Find where the given text appears and provide that cell's center as [x, y] coordinate. 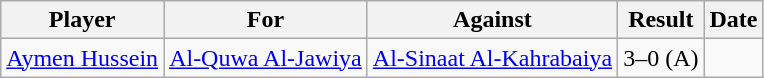
Date [734, 20]
Al-Sinaat Al-Kahrabaiya [492, 58]
3–0 (A) [661, 58]
Against [492, 20]
Result [661, 20]
For [266, 20]
Player [82, 20]
Al-Quwa Al-Jawiya [266, 58]
Aymen Hussein [82, 58]
